Search for the cell housing the specified text and yield its (X, Y) center coordinate. 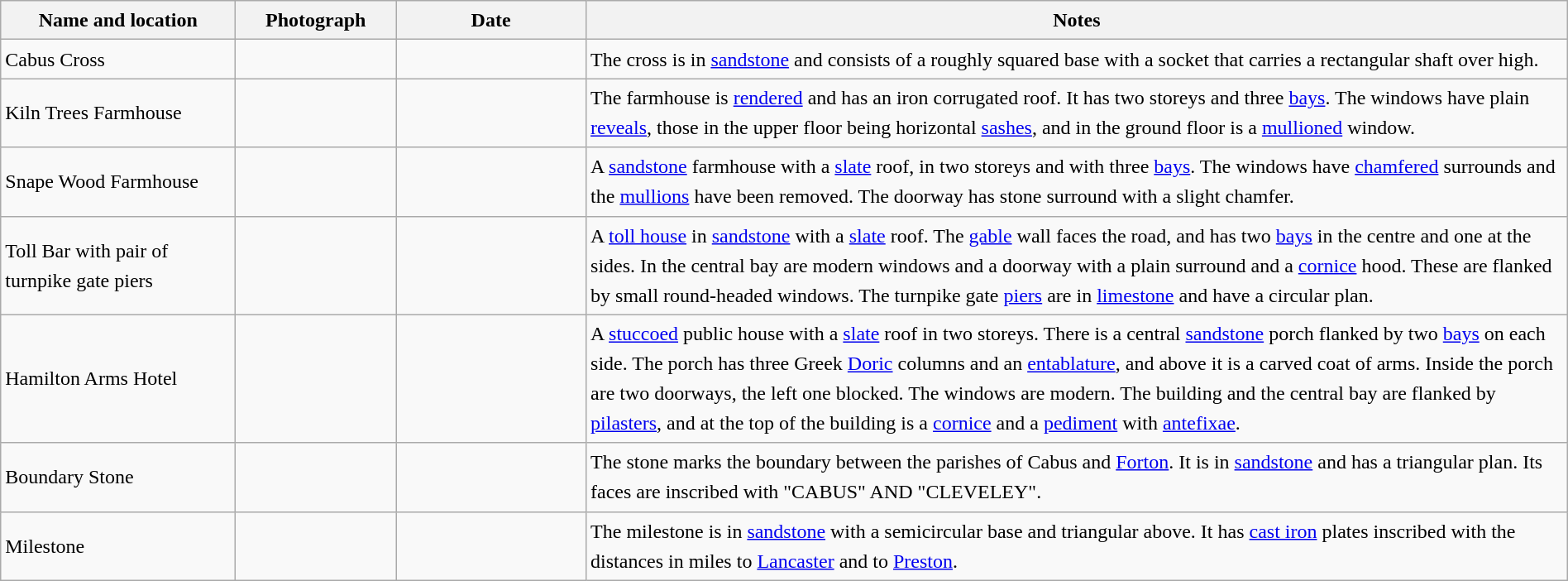
Kiln Trees Farmhouse (118, 113)
Notes (1077, 20)
The cross is in sandstone and consists of a roughly squared base with a socket that carries a rectangular shaft over high. (1077, 60)
Photograph (316, 20)
Hamilton Arms Hotel (118, 379)
Toll Bar with pair of turnpike gate piers (118, 265)
Boundary Stone (118, 477)
Date (491, 20)
Snape Wood Farmhouse (118, 182)
Cabus Cross (118, 60)
Milestone (118, 546)
Name and location (118, 20)
